Return the (x, y) coordinate for the center point of the cell that contains the specified text.  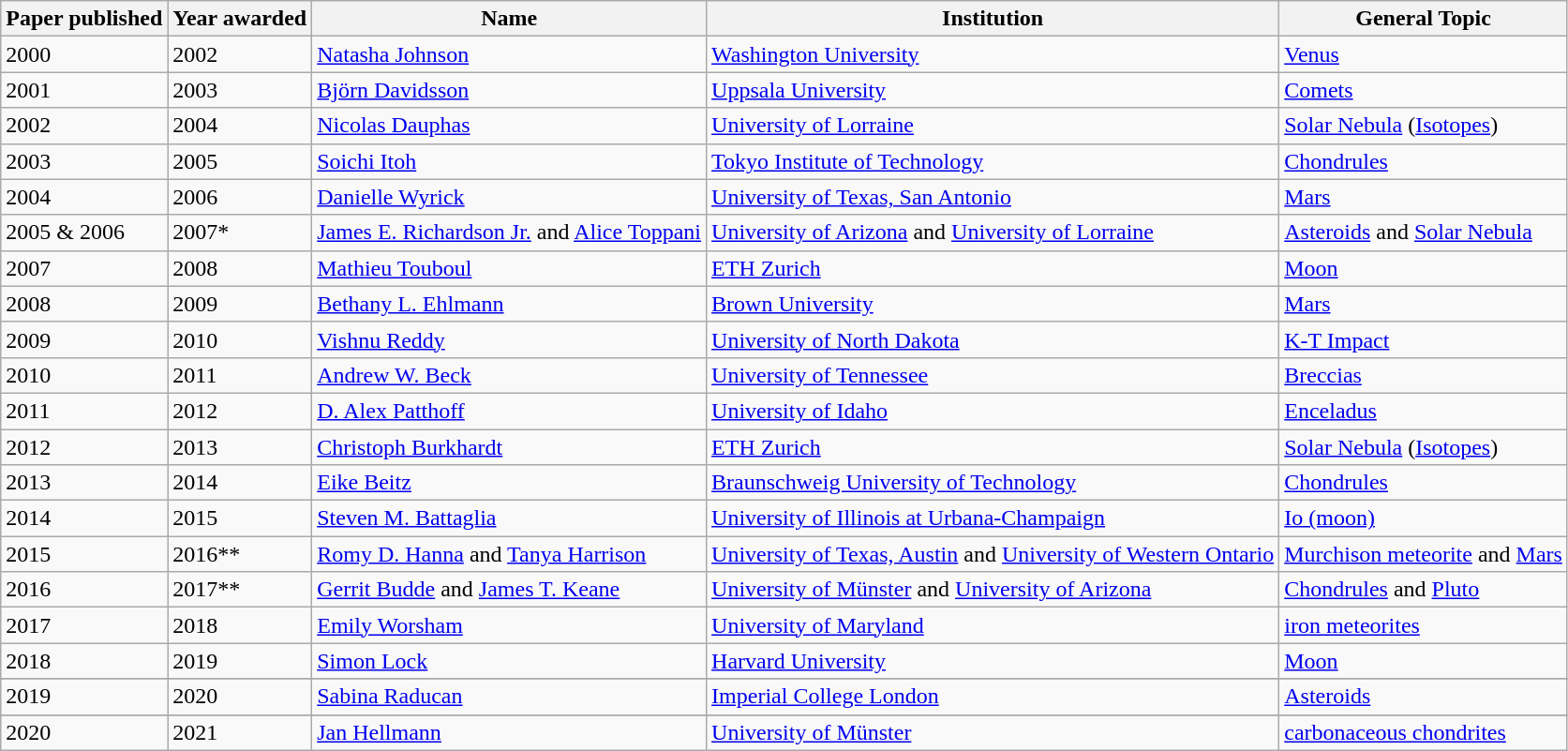
Soichi Itoh (510, 161)
Institution (993, 19)
Natasha Johnson (510, 54)
Christoph Burkhardt (510, 447)
University of Arizona and University of Lorraine (993, 233)
Danielle Wyrick (510, 197)
Nicolas Dauphas (510, 126)
Breccias (1424, 375)
Year awarded (240, 19)
Emily Worsham (510, 625)
Tokyo Institute of Technology (993, 161)
2017** (240, 590)
Brown University (993, 304)
University of Texas, San Antonio (993, 197)
Bethany L. Ehlmann (510, 304)
Uppsala University (993, 90)
2007* (240, 233)
University of Maryland (993, 625)
2021 (240, 732)
James E. Richardson Jr. and Alice Toppani (510, 233)
Venus (1424, 54)
University of Tennessee (993, 375)
2007 (84, 268)
Simon Lock (510, 661)
University of Münster (993, 732)
2005 & 2006 (84, 233)
Harvard University (993, 661)
University of Münster and University of Arizona (993, 590)
2016** (240, 554)
Eike Beitz (510, 483)
General Topic (1424, 19)
Steven M. Battaglia (510, 518)
2001 (84, 90)
Asteroids and Solar Nebula (1424, 233)
Enceladus (1424, 411)
University of Texas, Austin and University of Western Ontario (993, 554)
2000 (84, 54)
Gerrit Budde and James T. Keane (510, 590)
University of Lorraine (993, 126)
Murchison meteorite and Mars (1424, 554)
Björn Davidsson (510, 90)
Andrew W. Beck (510, 375)
2005 (240, 161)
Chondrules and Pluto (1424, 590)
Washington University (993, 54)
University of North Dakota (993, 339)
Romy D. Hanna and Tanya Harrison (510, 554)
Sabina Raducan (510, 697)
Name (510, 19)
K-T Impact (1424, 339)
University of Idaho (993, 411)
Vishnu Reddy (510, 339)
carbonaceous chondrites (1424, 732)
2016 (84, 590)
iron meteorites (1424, 625)
Imperial College London (993, 697)
2006 (240, 197)
Paper published (84, 19)
Jan Hellmann (510, 732)
2017 (84, 625)
Io (moon) (1424, 518)
D. Alex Patthoff (510, 411)
University of Illinois at Urbana-Champaign (993, 518)
Mathieu Touboul (510, 268)
Comets (1424, 90)
Braunschweig University of Technology (993, 483)
Asteroids (1424, 697)
